Return the (x, y) coordinate for the center point of the cell that contains the specified text.  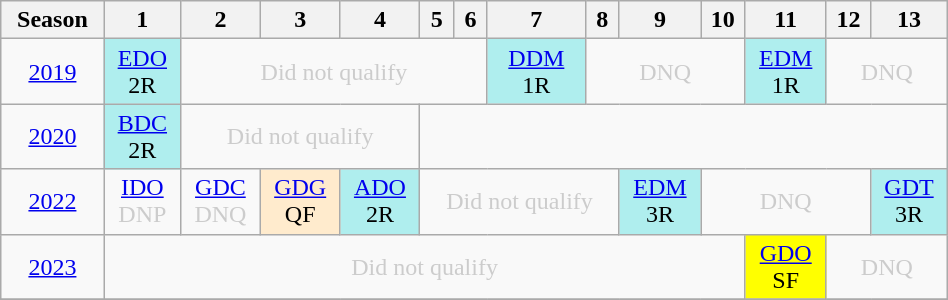
6 (471, 20)
2023 (52, 266)
4 (380, 20)
Season (52, 20)
ADO2R (380, 202)
11 (786, 20)
EDM1R (786, 72)
2022 (52, 202)
8 (602, 20)
12 (848, 20)
2019 (52, 72)
7 (536, 20)
IDODNP (142, 202)
GDGQF (300, 202)
EDM3R (660, 202)
9 (660, 20)
GDOSF (786, 266)
DDM1R (536, 72)
5 (437, 20)
2 (221, 20)
3 (300, 20)
GDCDNQ (221, 202)
13 (909, 20)
2020 (52, 136)
10 (723, 20)
BDC2R (142, 136)
GDT3R (909, 202)
EDO2R (142, 72)
1 (142, 20)
